Find where the given text appears and provide that cell's center as [x, y] coordinate. 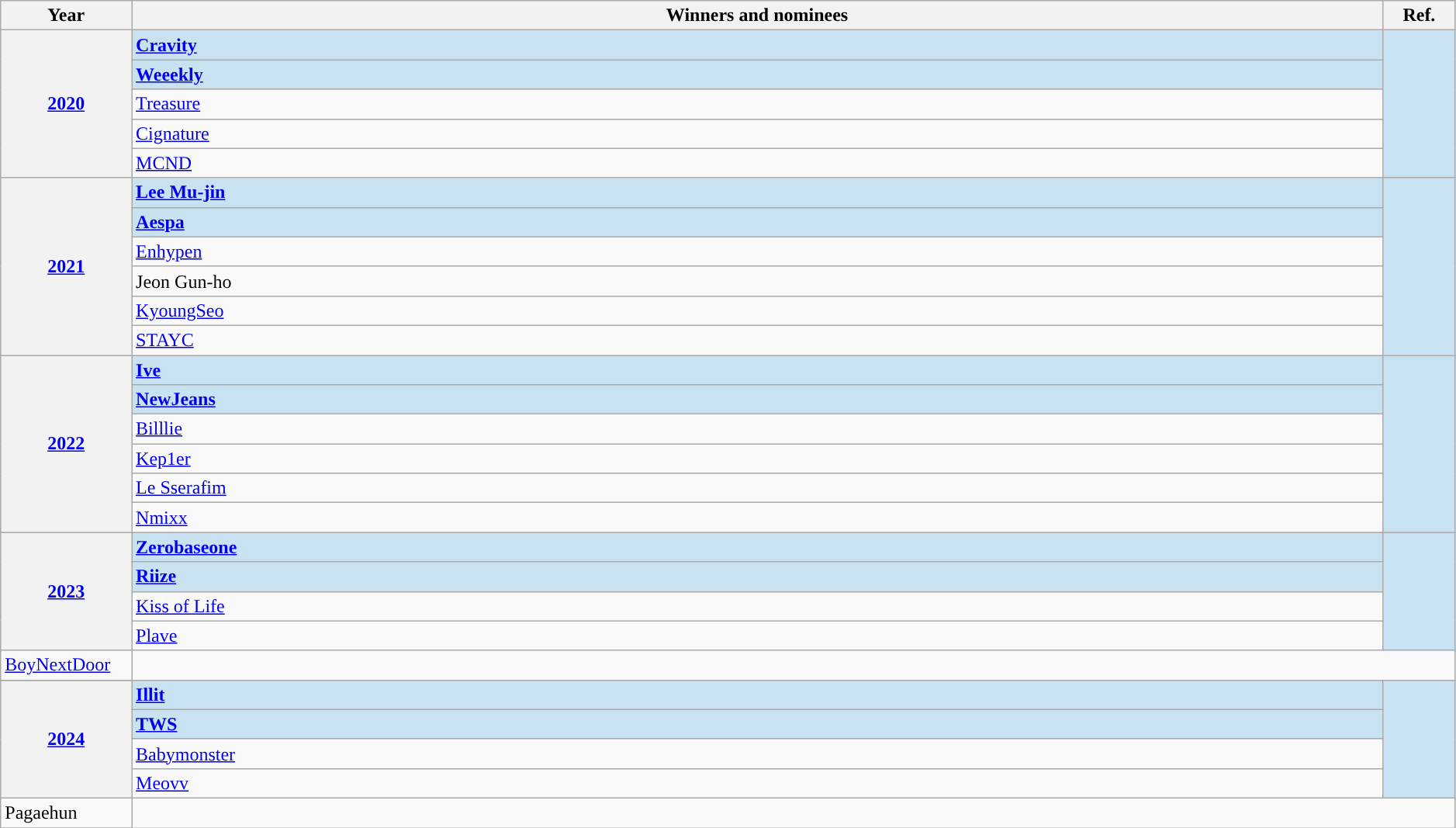
2023 [67, 591]
BoyNextDoor [67, 665]
Cravity [757, 45]
Lee Mu-jin [757, 192]
Meovv [757, 783]
Kiss of Life [757, 606]
2024 [67, 739]
STAYC [757, 340]
Year [67, 16]
Nmixx [757, 518]
Billlie [757, 429]
Ref. [1419, 16]
2020 [67, 104]
MCND [757, 163]
Enhypen [757, 251]
Riize [757, 577]
Weeekly [757, 74]
TWS [757, 724]
Babymonster [757, 754]
Le Sserafim [757, 488]
Kep1er [757, 459]
2022 [67, 444]
Aespa [757, 222]
Pagaehun [67, 812]
NewJeans [757, 400]
Ive [757, 370]
2021 [67, 266]
Plave [757, 636]
Winners and nominees [757, 16]
Cignature [757, 133]
Illit [757, 695]
Jeon Gun-ho [757, 281]
Zerobaseone [757, 547]
Treasure [757, 104]
KyoungSeo [757, 310]
